Return [X, Y] of the center of cell containing provided text 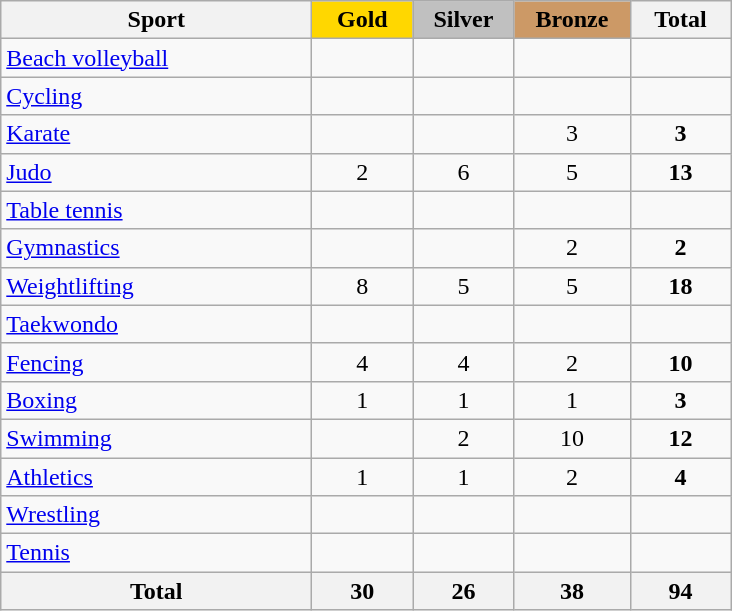
38 [572, 591]
Table tennis [156, 210]
13 [680, 172]
Wrestling [156, 515]
30 [362, 591]
Tennis [156, 553]
Bronze [572, 20]
6 [464, 172]
Karate [156, 134]
Taekwondo [156, 324]
8 [362, 286]
Boxing [156, 400]
Cycling [156, 96]
Gold [362, 20]
Gymnastics [156, 248]
26 [464, 591]
Fencing [156, 362]
Swimming [156, 438]
Judo [156, 172]
Beach volleyball [156, 58]
Sport [156, 20]
12 [680, 438]
Weightlifting [156, 286]
94 [680, 591]
Silver [464, 20]
Athletics [156, 477]
18 [680, 286]
